Determine the [X, Y] coordinate at the center of the cell enclosing the given text.  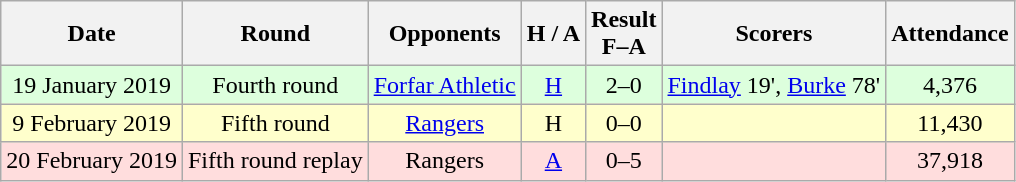
2–0 [624, 85]
Findlay 19', Burke 78' [774, 85]
Date [92, 34]
19 January 2019 [92, 85]
Attendance [950, 34]
0–5 [624, 161]
A [553, 161]
Forfar Athletic [444, 85]
Round [275, 34]
ResultF–A [624, 34]
Fifth round [275, 123]
9 February 2019 [92, 123]
Scorers [774, 34]
Fourth round [275, 85]
20 February 2019 [92, 161]
Opponents [444, 34]
37,918 [950, 161]
11,430 [950, 123]
4,376 [950, 85]
Fifth round replay [275, 161]
0–0 [624, 123]
H / A [553, 34]
